Scan for the cell matching the given text and deliver its (x, y) coordinate at center. 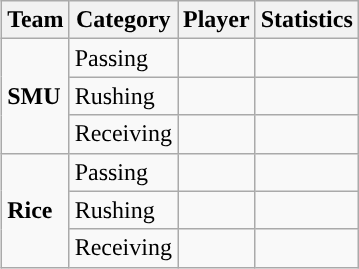
SMU (36, 96)
Statistics (306, 20)
Rice (36, 210)
Player (217, 20)
Category (123, 20)
Team (36, 20)
